Scan for the cell matching the given text and deliver its (X, Y) coordinate at center. 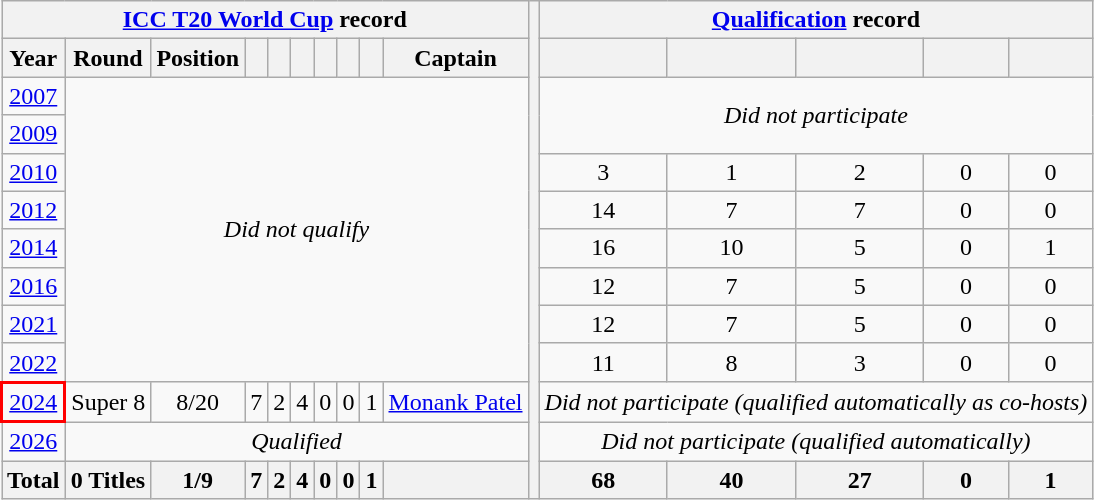
0 Titles (108, 479)
40 (731, 479)
16 (603, 248)
Round (108, 58)
2010 (34, 172)
Position (198, 58)
Did not qualify (296, 230)
2026 (34, 442)
1/9 (198, 479)
Did not participate (qualified automatically) (816, 442)
Monank Patel (456, 402)
ICC T20 World Cup record (266, 20)
2021 (34, 324)
2007 (34, 96)
2009 (34, 134)
2012 (34, 210)
11 (603, 362)
Qualified (296, 442)
Total (34, 479)
8 (731, 362)
Qualification record (816, 20)
2024 (34, 402)
68 (603, 479)
Did not participate (816, 115)
2022 (34, 362)
14 (603, 210)
27 (860, 479)
Year (34, 58)
Captain (456, 58)
Did not participate (qualified automatically as co-hosts) (816, 402)
8/20 (198, 402)
2016 (34, 286)
Super 8 (108, 402)
2014 (34, 248)
10 (731, 248)
